Return the [x, y] coordinate for the center point of the cell that contains the specified text.  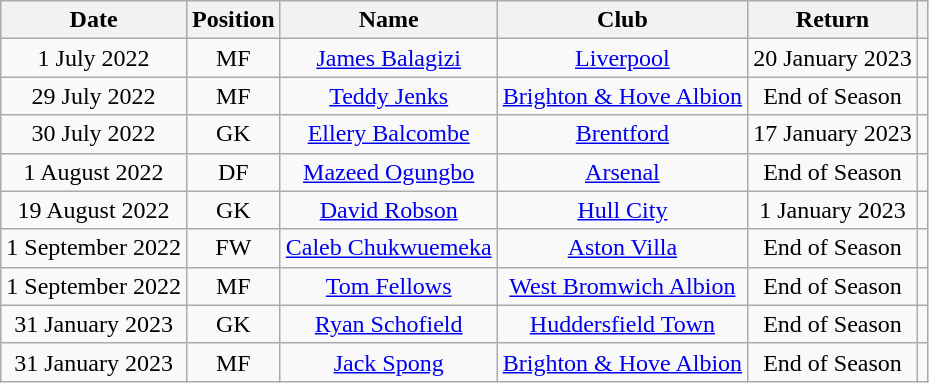
Hull City [622, 210]
30 July 2022 [94, 134]
Teddy Jenks [388, 96]
1 January 2023 [833, 210]
Date [94, 20]
Caleb Chukwuemeka [388, 248]
Liverpool [622, 58]
Brentford [622, 134]
Arsenal [622, 172]
17 January 2023 [833, 134]
FW [233, 248]
20 January 2023 [833, 58]
DF [233, 172]
Huddersfield Town [622, 324]
Return [833, 20]
Tom Fellows [388, 286]
Club [622, 20]
James Balagizi [388, 58]
1 July 2022 [94, 58]
29 July 2022 [94, 96]
Jack Spong [388, 362]
Aston Villa [622, 248]
David Robson [388, 210]
Position [233, 20]
Name [388, 20]
Ryan Schofield [388, 324]
1 August 2022 [94, 172]
Mazeed Ogungbo [388, 172]
19 August 2022 [94, 210]
Ellery Balcombe [388, 134]
West Bromwich Albion [622, 286]
